Find where the given text appears and provide that cell's center as [X, Y] coordinate. 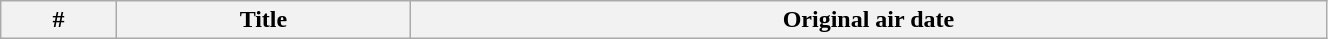
# [59, 20]
Title [263, 20]
Original air date [868, 20]
